Search for the cell housing the specified text and yield its [x, y] center coordinate. 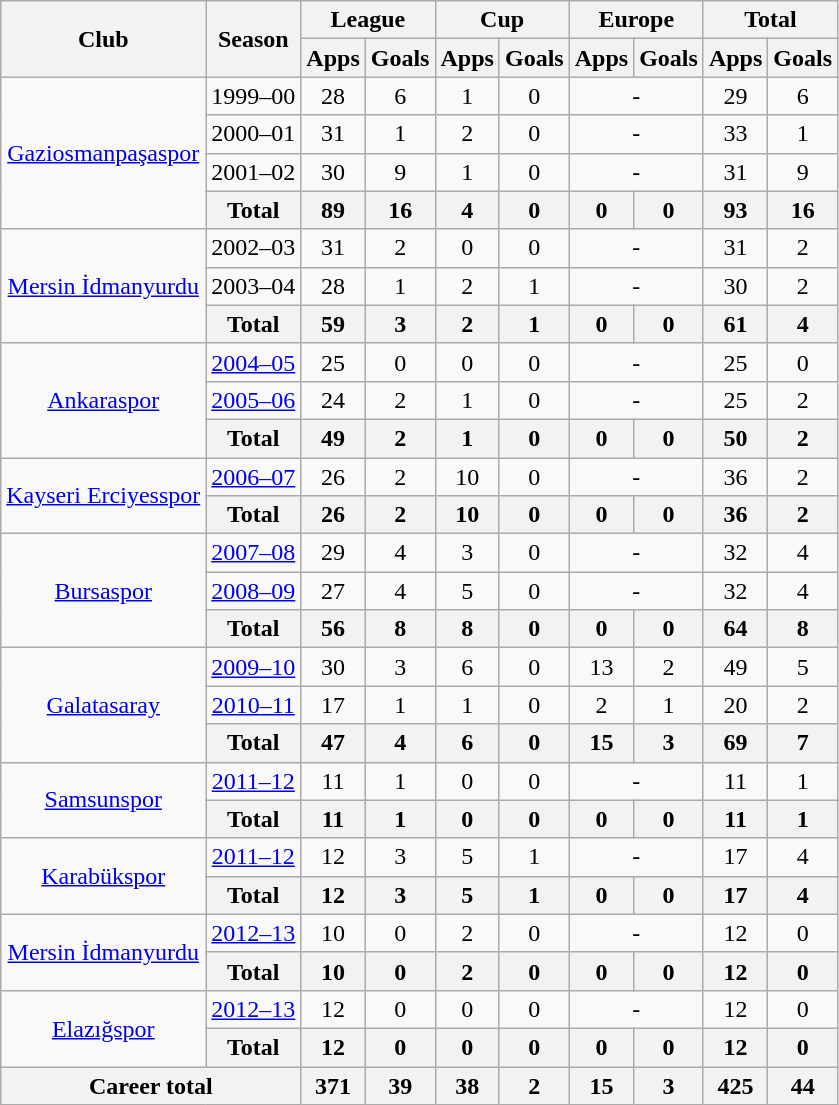
2004–05 [254, 362]
2007–08 [254, 553]
Samsunspor [104, 800]
50 [735, 438]
7 [803, 743]
27 [333, 591]
Club [104, 39]
Bursaspor [104, 591]
2005–06 [254, 400]
2006–07 [254, 477]
69 [735, 743]
Season [254, 39]
425 [735, 1085]
20 [735, 705]
Kayseri Erciyesspor [104, 496]
24 [333, 400]
89 [333, 210]
League [368, 20]
2002–03 [254, 248]
Gaziosmanpaşaspor [104, 153]
93 [735, 210]
13 [601, 667]
Cup [502, 20]
61 [735, 324]
64 [735, 629]
47 [333, 743]
38 [467, 1085]
371 [333, 1085]
1999–00 [254, 96]
Karabükspor [104, 876]
2003–04 [254, 286]
Galatasaray [104, 705]
44 [803, 1085]
Elazığspor [104, 1028]
2008–09 [254, 591]
39 [400, 1085]
33 [735, 134]
Career total [151, 1085]
2009–10 [254, 667]
2001–02 [254, 172]
2000–01 [254, 134]
2010–11 [254, 705]
Europe [636, 20]
56 [333, 629]
Ankaraspor [104, 400]
59 [333, 324]
